For the text-containing cell, return its midpoint in [X, Y] coordinate format. 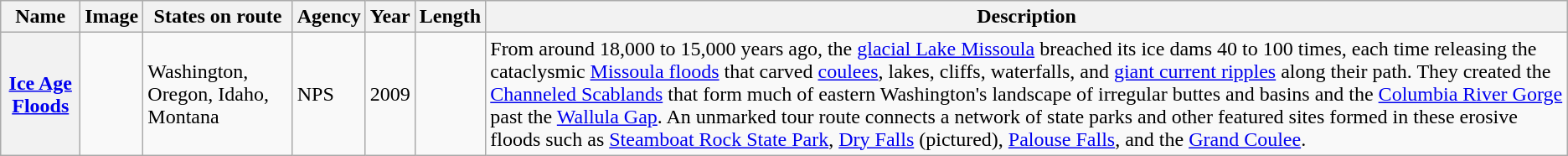
Description [1027, 17]
Ice Age Floods [40, 94]
Year [390, 17]
NPS [328, 94]
Agency [328, 17]
Name [40, 17]
Image [112, 17]
Length [450, 17]
2009 [390, 94]
States on route [218, 17]
Washington, Oregon, Idaho, Montana [218, 94]
